Output the (X, Y) coordinate of the center of the cell containing the given text.  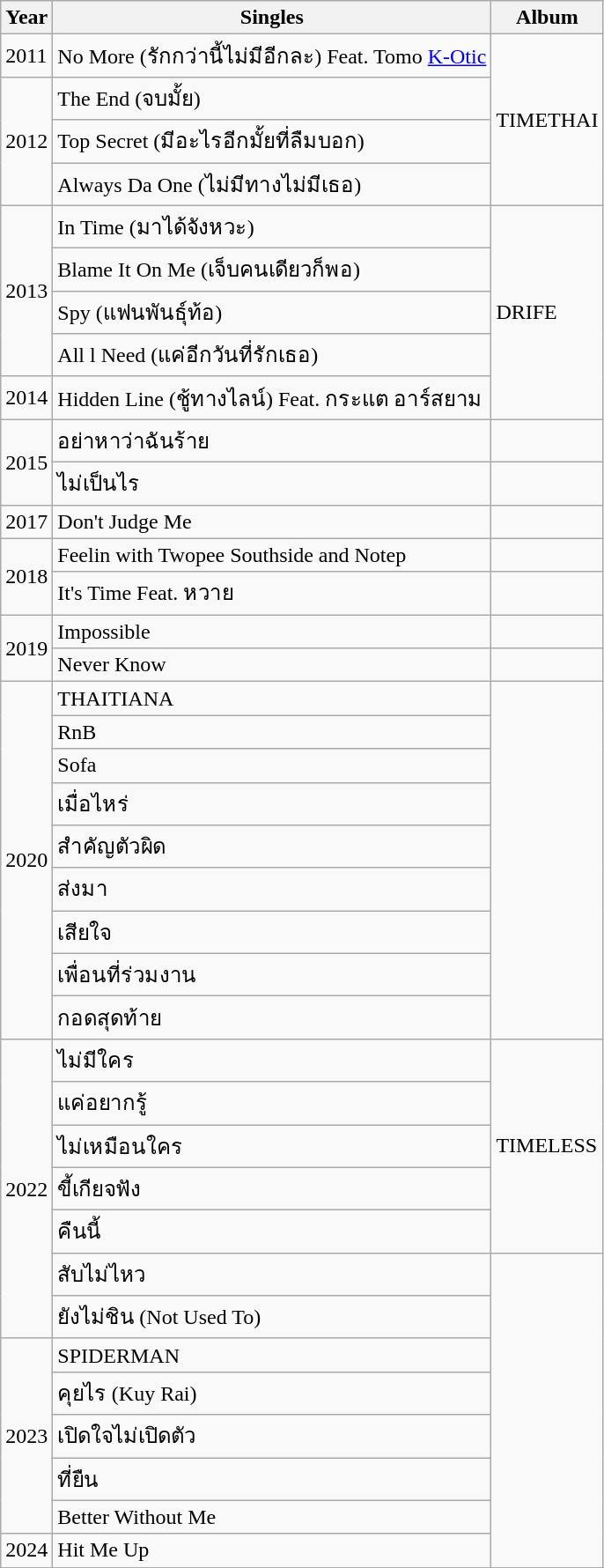
Better Without Me (272, 1517)
กอดสุดท้าย (272, 1018)
Sofa (272, 766)
Spy (แฟนพันธุ์ท้อ) (272, 312)
Singles (272, 18)
แค่อยากรู้ (272, 1103)
Don't Judge Me (272, 521)
ส่งมา (272, 890)
เปิดใจไม่เปิดตัว (272, 1436)
RnB (272, 732)
เมื่อไหร่ (272, 803)
Hidden Line (ชู้ทางไลน์) Feat. กระแต อาร์สยาม (272, 398)
All l Need (แค่อีกวันที่รักเธอ) (272, 356)
สำคัญตัวผิด (272, 847)
No More (รักกว่านี้ไม่มีอีกละ) Feat. Tomo K-Otic (272, 56)
ไม่เหมือนใคร (272, 1145)
Top Secret (มีอะไรอีกมั้ยที่ลืมบอก) (272, 141)
ที่ยืน (272, 1478)
2017 (26, 521)
ขี้เกียจฟัง (272, 1189)
The End (จบมั้ย) (272, 99)
ยังไม่ชิน (Not Used To) (272, 1318)
Always Da One (ไม่มีทางไม่มีเธอ) (272, 183)
2015 (26, 462)
2018 (26, 576)
TIMELESS (548, 1145)
Hit Me Up (272, 1550)
Blame It On Me (เจ็บคนเดียวก็พอ) (272, 270)
2024 (26, 1550)
อย่าหาว่าฉันร้าย (272, 440)
2020 (26, 861)
DRIFE (548, 312)
THAITIANA (272, 699)
สับไม่ไหว (272, 1274)
TIMETHAI (548, 120)
In Time (มาได้จังหวะ) (272, 227)
Impossible (272, 632)
2022 (26, 1188)
It's Time Feat. หวาย (272, 594)
2013 (26, 291)
2011 (26, 56)
Feelin with Twopee Southside and Notep (272, 555)
2014 (26, 398)
ไม่มีใคร (272, 1061)
ไม่เป็นไร (272, 483)
2012 (26, 141)
Never Know (272, 665)
เสียใจ (272, 932)
เพื่อนที่ร่วมงาน (272, 974)
Year (26, 18)
SPIDERMAN (272, 1355)
2019 (26, 648)
คืนนี้ (272, 1231)
2023 (26, 1436)
Album (548, 18)
คุยไร (Kuy Rai) (272, 1394)
